Extract the [x, y] coordinate from the center of the cell holding the provided text.  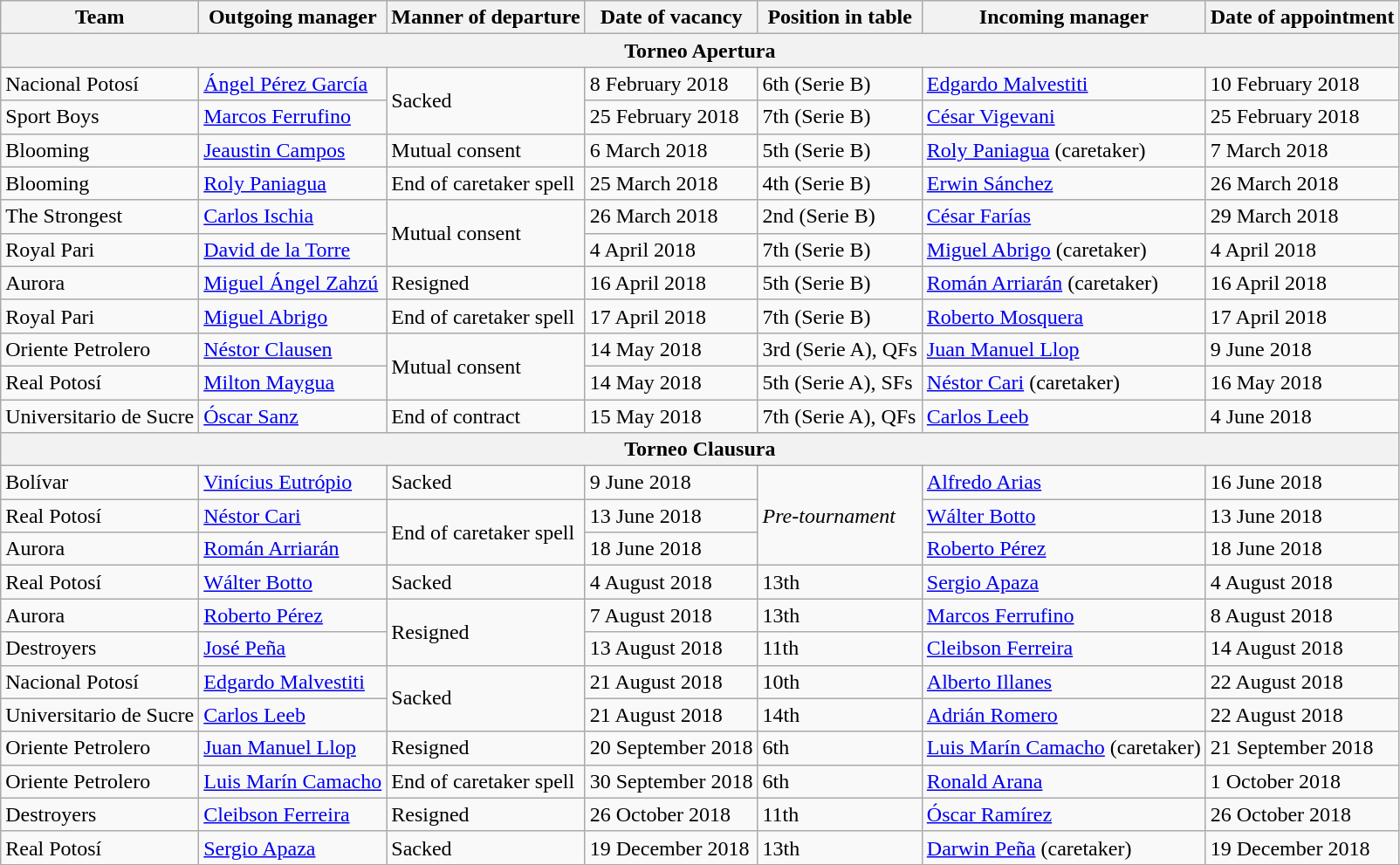
Román Arriarán (caretaker) [1063, 283]
Ronald Arana [1063, 781]
Outgoing manager [293, 17]
Miguel Abrigo [293, 316]
7 August 2018 [671, 615]
Alberto Illanes [1063, 682]
Sport Boys [100, 117]
David de la Torre [293, 250]
Carlos Ischia [293, 216]
3rd (Serie A), QFs [840, 349]
20 September 2018 [671, 748]
Date of vacancy [671, 17]
Néstor Cari [293, 516]
César Vigevani [1063, 117]
14th [840, 715]
Alfredo Arias [1063, 483]
Darwin Peña (caretaker) [1063, 848]
Néstor Cari (caretaker) [1063, 382]
29 March 2018 [1302, 216]
Miguel Abrigo (caretaker) [1063, 250]
21 September 2018 [1302, 748]
César Farías [1063, 216]
Torneo Clausura [700, 450]
10 February 2018 [1302, 84]
8 August 2018 [1302, 615]
Luis Marín Camacho [293, 781]
10th [840, 682]
Milton Maygua [293, 382]
Jeaustin Campos [293, 150]
Néstor Clausen [293, 349]
Miguel Ángel Zahzú [293, 283]
The Strongest [100, 216]
End of contract [485, 416]
8 February 2018 [671, 84]
7 March 2018 [1302, 150]
Óscar Ramírez [1063, 814]
Incoming manager [1063, 17]
Erwin Sánchez [1063, 183]
25 March 2018 [671, 183]
6 March 2018 [671, 150]
Román Arriarán [293, 549]
7th (Serie A), QFs [840, 416]
Roberto Mosquera [1063, 316]
Torneo Apertura [700, 51]
13 August 2018 [671, 649]
Position in table [840, 17]
Adrián Romero [1063, 715]
16 June 2018 [1302, 483]
15 May 2018 [671, 416]
Pre-tournament [840, 516]
Team [100, 17]
2nd (Serie B) [840, 216]
Roly Paniagua (caretaker) [1063, 150]
Luis Marín Camacho (caretaker) [1063, 748]
Óscar Sanz [293, 416]
1 October 2018 [1302, 781]
Ángel Pérez García [293, 84]
Manner of departure [485, 17]
Roly Paniagua [293, 183]
4th (Serie B) [840, 183]
4 June 2018 [1302, 416]
16 May 2018 [1302, 382]
Date of appointment [1302, 17]
6th (Serie B) [840, 84]
Vinícius Eutrópio [293, 483]
14 August 2018 [1302, 649]
30 September 2018 [671, 781]
5th (Serie A), SFs [840, 382]
José Peña [293, 649]
Bolívar [100, 483]
